Scan for the cell matching the given text and deliver its [X, Y] coordinate at center. 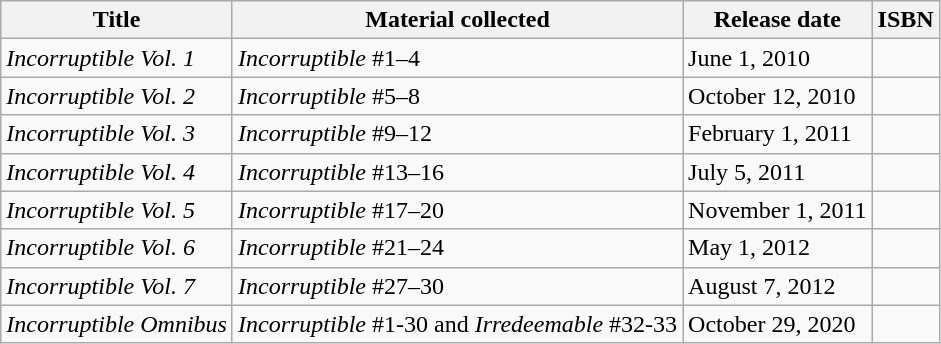
October 12, 2010 [778, 96]
Title [117, 20]
June 1, 2010 [778, 58]
November 1, 2011 [778, 210]
Incorruptible Vol. 5 [117, 210]
Material collected [457, 20]
Incorruptible Vol. 7 [117, 286]
Incorruptible Vol. 4 [117, 172]
Incorruptible #13–16 [457, 172]
Incorruptible #27–30 [457, 286]
May 1, 2012 [778, 248]
Incorruptible #17–20 [457, 210]
Incorruptible #9–12 [457, 134]
Incorruptible Vol. 1 [117, 58]
Incorruptible Omnibus [117, 324]
Release date [778, 20]
Incorruptible #5–8 [457, 96]
Incorruptible Vol. 6 [117, 248]
July 5, 2011 [778, 172]
Incorruptible Vol. 2 [117, 96]
Incorruptible #21–24 [457, 248]
Incorruptible #1–4 [457, 58]
ISBN [906, 20]
October 29, 2020 [778, 324]
August 7, 2012 [778, 286]
Incorruptible #1-30 and Irredeemable #32-33 [457, 324]
February 1, 2011 [778, 134]
Incorruptible Vol. 3 [117, 134]
